Detect which cell encompasses the target text, then output its [X, Y] center coordinate. 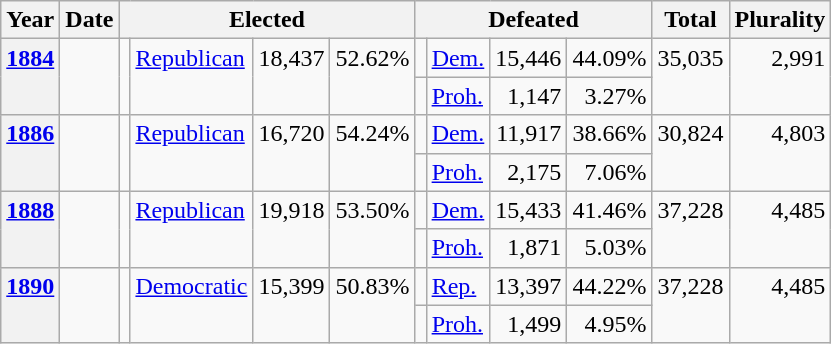
5.03% [610, 248]
4.95% [610, 324]
Defeated [534, 20]
11,917 [528, 134]
54.24% [372, 153]
Year [30, 20]
Plurality [780, 20]
44.09% [610, 58]
15,446 [528, 58]
35,035 [690, 77]
Total [690, 20]
41.46% [610, 210]
4,803 [780, 153]
1890 [30, 305]
53.50% [372, 229]
1888 [30, 229]
2,991 [780, 77]
1,499 [528, 324]
16,720 [292, 153]
50.83% [372, 305]
18,437 [292, 77]
Elected [267, 20]
7.06% [610, 172]
44.22% [610, 286]
Democratic [192, 305]
1,871 [528, 248]
2,175 [528, 172]
30,824 [690, 153]
3.27% [610, 96]
15,433 [528, 210]
1886 [30, 153]
52.62% [372, 77]
19,918 [292, 229]
13,397 [528, 286]
1884 [30, 77]
Date [90, 20]
38.66% [610, 134]
1,147 [528, 96]
15,399 [292, 305]
Rep. [458, 286]
